Return the (x, y) coordinate for the center point of the cell that contains the specified text.  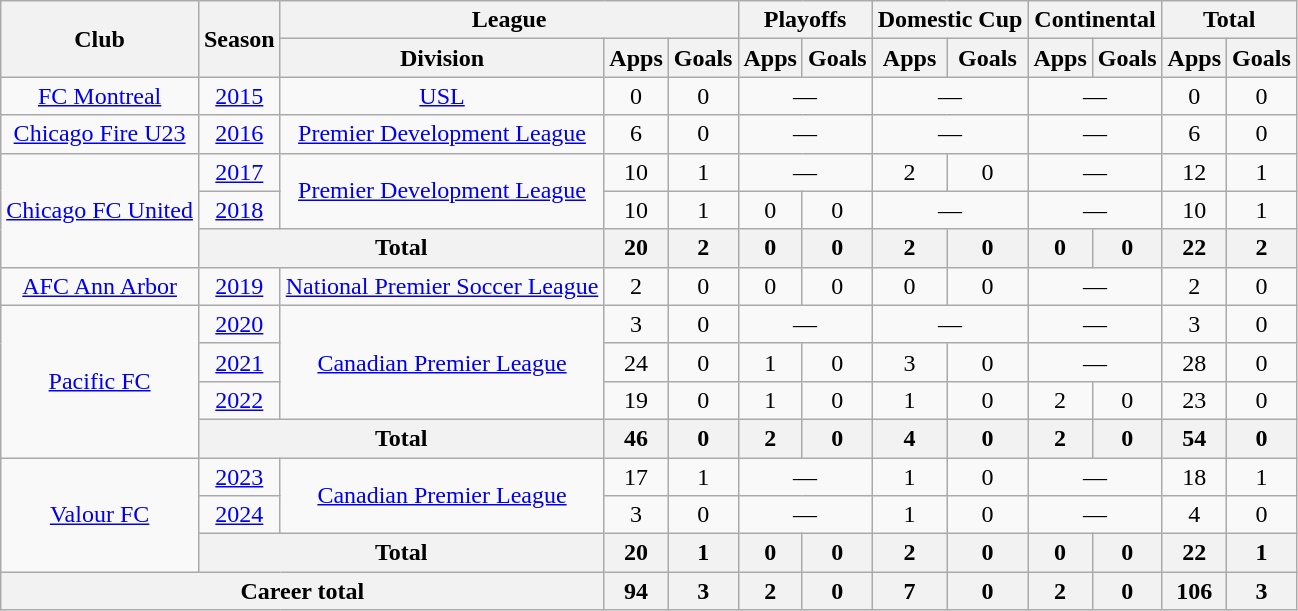
12 (1194, 172)
Domestic Cup (950, 20)
23 (1194, 400)
Chicago FC United (100, 210)
Continental (1095, 20)
7 (910, 591)
17 (636, 477)
League (509, 20)
2017 (239, 172)
USL (442, 96)
28 (1194, 362)
2023 (239, 477)
Club (100, 39)
AFC Ann Arbor (100, 286)
National Premier Soccer League (442, 286)
19 (636, 400)
Pacific FC (100, 381)
94 (636, 591)
18 (1194, 477)
2015 (239, 96)
54 (1194, 438)
2022 (239, 400)
2016 (239, 134)
2024 (239, 515)
Chicago Fire U23 (100, 134)
2018 (239, 210)
2020 (239, 324)
FC Montreal (100, 96)
2021 (239, 362)
Division (442, 58)
Season (239, 39)
Career total (302, 591)
24 (636, 362)
46 (636, 438)
106 (1194, 591)
Valour FC (100, 515)
Playoffs (805, 20)
2019 (239, 286)
